Identify which cell holds the provided text, then report its (X, Y) central coordinate. 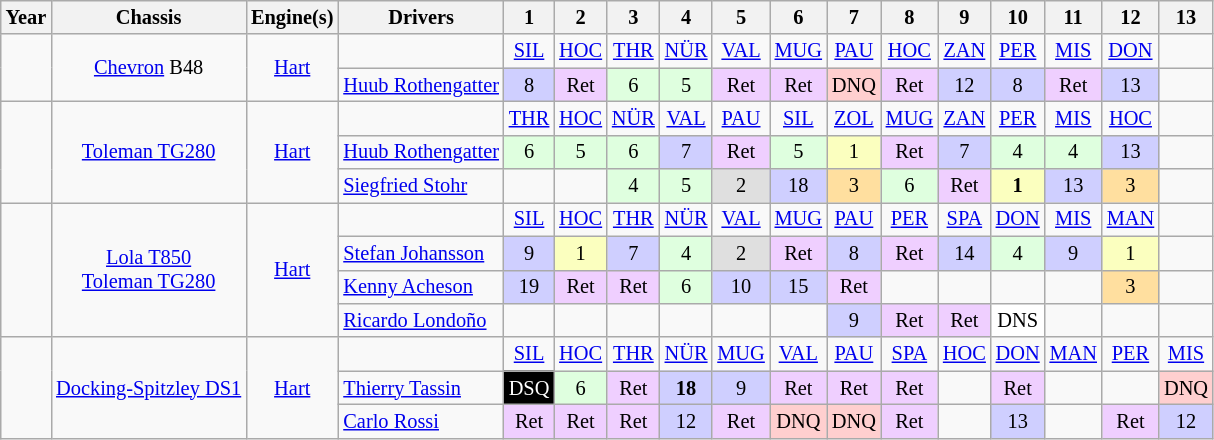
Drivers (420, 17)
15 (798, 287)
11 (1074, 17)
Chassis (148, 17)
Lola T850Toleman TG280 (148, 270)
Year (26, 17)
Thierry Tassin (420, 388)
Ricardo Londoño (420, 320)
Toleman TG280 (148, 152)
14 (964, 253)
Docking-Spitzley DS1 (148, 388)
DSQ (529, 388)
Carlo Rossi (420, 421)
Chevron B48 (148, 68)
Engine(s) (292, 17)
DNS (1018, 320)
Siegfried Stohr (420, 186)
ZOL (854, 118)
Stefan Johansson (420, 253)
19 (529, 287)
Kenny Acheson (420, 287)
